Search for the cell housing the specified text and yield its (X, Y) center coordinate. 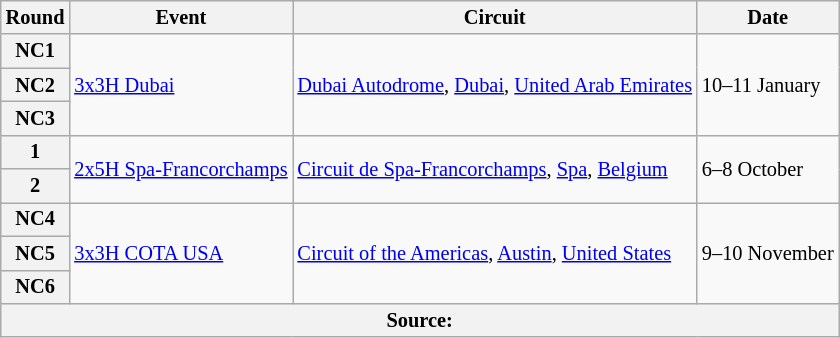
9–10 November (768, 252)
3x3H COTA USA (180, 252)
Circuit de Spa-Francorchamps, Spa, Belgium (494, 168)
NC2 (36, 85)
2x5H Spa-Francorchamps (180, 168)
2 (36, 186)
Circuit (494, 17)
NC1 (36, 51)
1 (36, 152)
NC5 (36, 253)
10–11 January (768, 84)
3x3H Dubai (180, 84)
Source: (420, 320)
Round (36, 17)
Event (180, 17)
NC3 (36, 118)
Circuit of the Americas, Austin, United States (494, 252)
NC6 (36, 287)
Dubai Autodrome, Dubai, United Arab Emirates (494, 84)
Date (768, 17)
NC4 (36, 219)
6–8 October (768, 168)
